Output the (X, Y) coordinate of the center of the cell containing the given text.  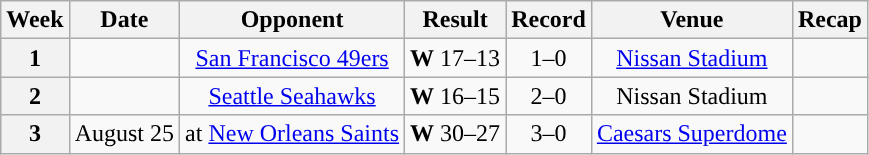
Recap (830, 20)
at New Orleans Saints (292, 134)
Caesars Superdome (692, 134)
W 17–13 (456, 58)
3 (35, 134)
W 30–27 (456, 134)
Result (456, 20)
2 (35, 96)
San Francisco 49ers (292, 58)
Opponent (292, 20)
August 25 (124, 134)
Date (124, 20)
2–0 (549, 96)
Record (549, 20)
3–0 (549, 134)
W 16–15 (456, 96)
1–0 (549, 58)
1 (35, 58)
Seattle Seahawks (292, 96)
Venue (692, 20)
Week (35, 20)
